Find where the given text appears and provide that cell's center as (X, Y) coordinate. 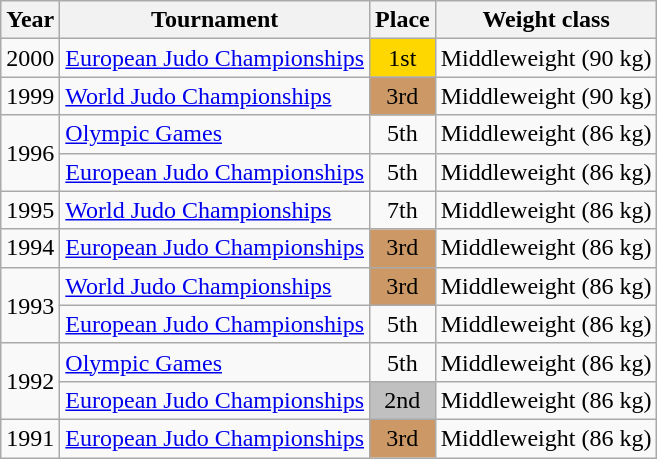
1999 (30, 96)
1991 (30, 438)
7th (403, 210)
Place (403, 20)
2nd (403, 400)
Weight class (546, 20)
1992 (30, 381)
Year (30, 20)
1994 (30, 248)
1995 (30, 210)
2000 (30, 58)
1st (403, 58)
1993 (30, 305)
Tournament (215, 20)
1996 (30, 153)
